From the cell containing the given text, extract its center point as (X, Y) coordinate. 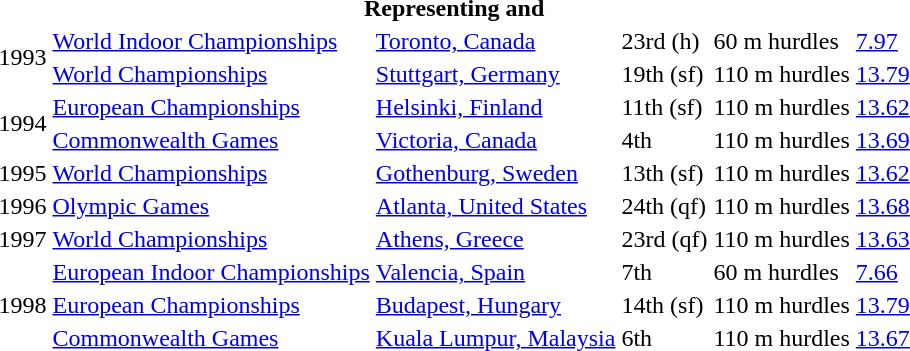
Commonwealth Games (211, 140)
7th (664, 272)
13th (sf) (664, 173)
Stuttgart, Germany (496, 74)
Valencia, Spain (496, 272)
19th (sf) (664, 74)
World Indoor Championships (211, 41)
11th (sf) (664, 107)
European Indoor Championships (211, 272)
Olympic Games (211, 206)
Budapest, Hungary (496, 305)
Toronto, Canada (496, 41)
Atlanta, United States (496, 206)
Athens, Greece (496, 239)
23rd (qf) (664, 239)
14th (sf) (664, 305)
23rd (h) (664, 41)
Victoria, Canada (496, 140)
24th (qf) (664, 206)
Gothenburg, Sweden (496, 173)
Helsinki, Finland (496, 107)
4th (664, 140)
